Locate the cell with the specified text and output its [x, y] center coordinate. 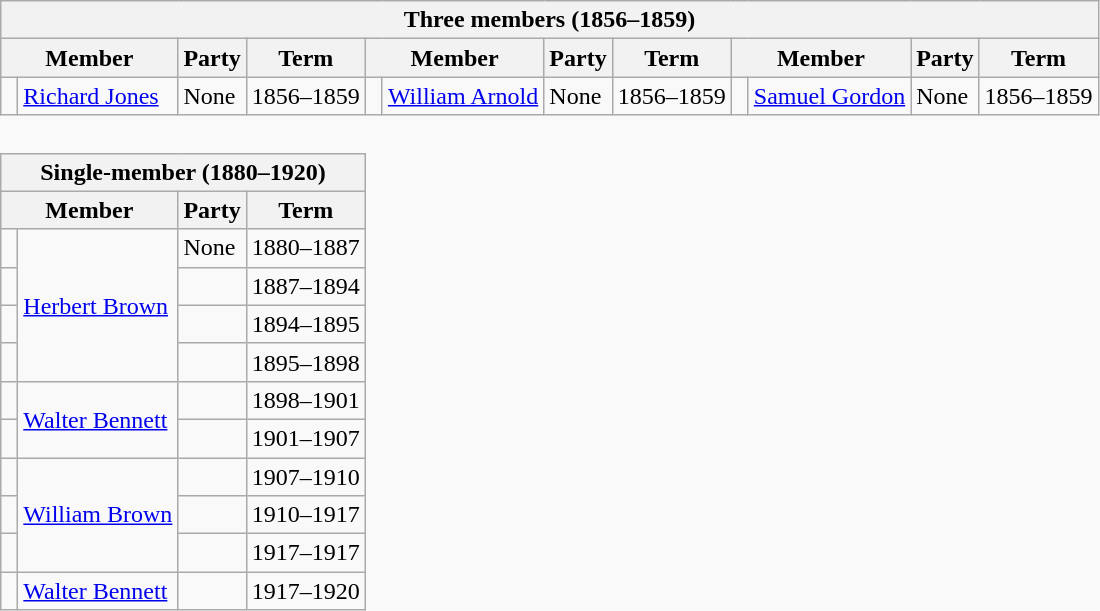
Three members (1856–1859) [550, 20]
William Brown [98, 515]
1880–1887 [306, 248]
1901–1907 [306, 438]
1917–1917 [306, 553]
1917–1920 [306, 591]
Samuel Gordon [829, 96]
Herbert Brown [98, 305]
William Arnold [462, 96]
1907–1910 [306, 477]
Richard Jones [98, 96]
1887–1894 [306, 286]
1894–1895 [306, 324]
1898–1901 [306, 400]
1910–1917 [306, 515]
1895–1898 [306, 362]
Single-member (1880–1920) [184, 172]
